Output the [x, y] coordinate of the center of the cell containing the given text.  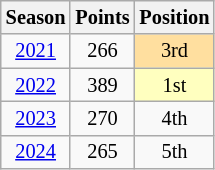
389 [102, 85]
270 [102, 118]
2021 [36, 51]
5th [175, 152]
Points [102, 17]
4th [175, 118]
1st [175, 85]
Season [36, 17]
2023 [36, 118]
2022 [36, 85]
266 [102, 51]
265 [102, 152]
3rd [175, 51]
2024 [36, 152]
Position [175, 17]
